Provide the (X, Y) coordinate of the cell's center where the given text is located.  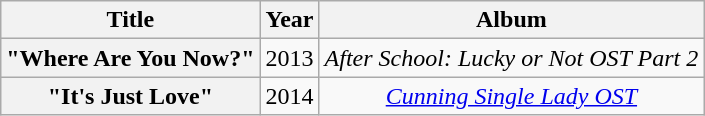
"It's Just Love" (130, 96)
Album (512, 20)
Title (130, 20)
After School: Lucky or Not OST Part 2 (512, 58)
2014 (290, 96)
"Where Are You Now?" (130, 58)
2013 (290, 58)
Cunning Single Lady OST (512, 96)
Year (290, 20)
